Return [x, y] of the center of cell containing provided text 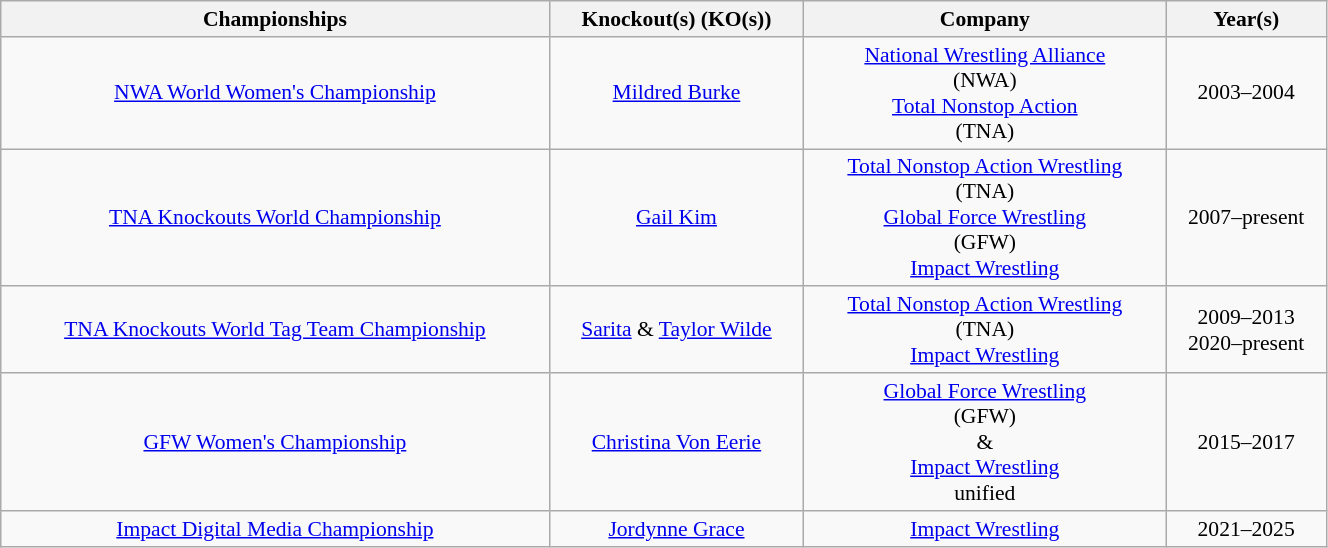
2009–20132020–present [1246, 330]
NWA World Women's Championship [275, 93]
2003–2004 [1246, 93]
National Wrestling Alliance(NWA)Total Nonstop Action(TNA) [985, 93]
TNA Knockouts World Championship [275, 218]
Global Force Wrestling(GFW)&Impact Wrestlingunified [985, 442]
Gail Kim [676, 218]
Christina Von Eerie [676, 442]
TNA Knockouts World Tag Team Championship [275, 330]
Jordynne Grace [676, 529]
2015–2017 [1246, 442]
Total Nonstop Action Wrestling(TNA)Global Force Wrestling(GFW)Impact Wrestling [985, 218]
GFW Women's Championship [275, 442]
Championships [275, 19]
Knockout(s) (KO(s)) [676, 19]
Company [985, 19]
Impact Digital Media Championship [275, 529]
Year(s) [1246, 19]
Total Nonstop Action Wrestling(TNA)Impact Wrestling [985, 330]
Sarita & Taylor Wilde [676, 330]
2021–2025 [1246, 529]
Impact Wrestling [985, 529]
Mildred Burke [676, 93]
2007–present [1246, 218]
